Determine the [X, Y] coordinate at the center of the cell enclosing the given text.  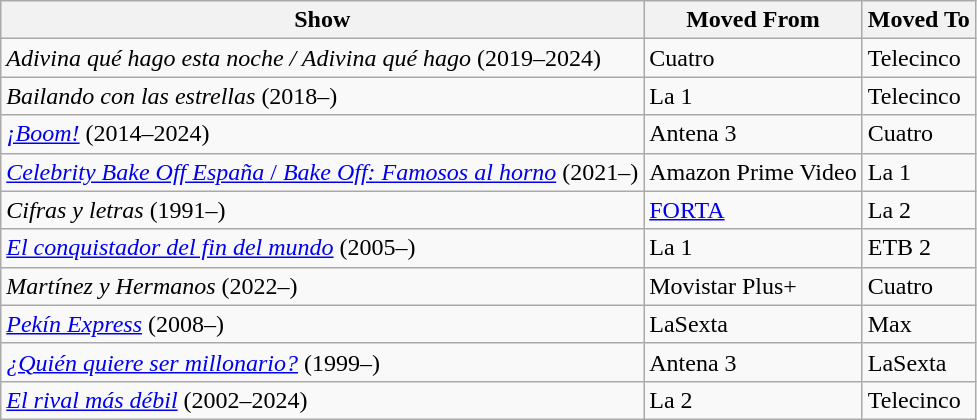
FORTA [753, 210]
Martínez y Hermanos (2022–) [322, 286]
¿Quién quiere ser millonario? (1999–) [322, 362]
Celebrity Bake Off España / Bake Off: Famosos al horno (2021–) [322, 172]
El rival más débil (2002–2024) [322, 400]
¡Boom! (2014–2024) [322, 134]
Bailando con las estrellas (2018–) [322, 96]
Cifras y letras (1991–) [322, 210]
Movistar Plus+ [753, 286]
Max [918, 324]
Adivina qué hago esta noche / Adivina qué hago (2019–2024) [322, 58]
Moved From [753, 20]
El conquistador del fin del mundo (2005–) [322, 248]
Amazon Prime Video [753, 172]
Pekín Express (2008–) [322, 324]
ETB 2 [918, 248]
Show [322, 20]
Moved To [918, 20]
